Determine the [X, Y] coordinate at the center of the cell enclosing the given text.  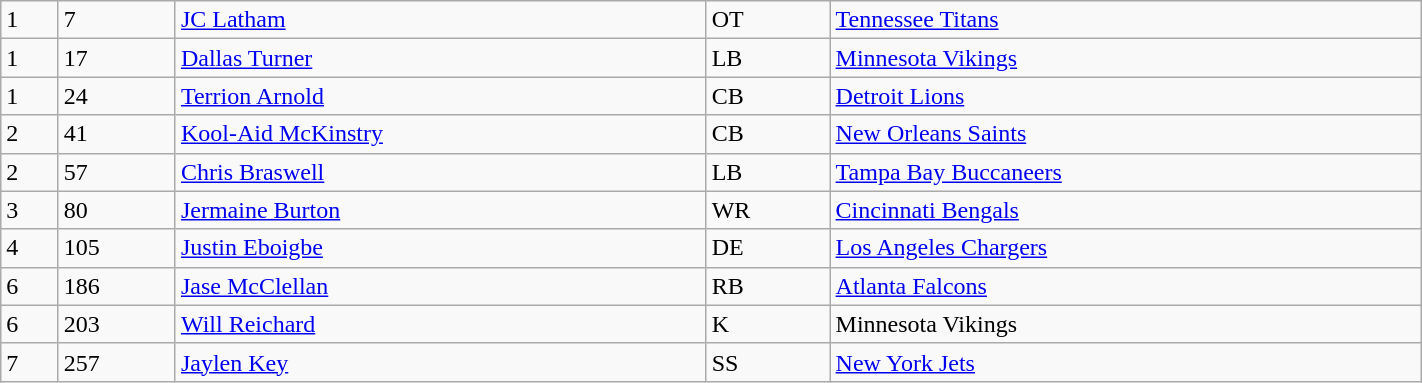
JC Latham [440, 20]
203 [116, 324]
186 [116, 286]
Terrion Arnold [440, 96]
80 [116, 210]
Justin Eboigbe [440, 248]
Kool-Aid McKinstry [440, 134]
24 [116, 96]
New Orleans Saints [1126, 134]
New York Jets [1126, 362]
Chris Braswell [440, 172]
Jermaine Burton [440, 210]
Tampa Bay Buccaneers [1126, 172]
Jaylen Key [440, 362]
Detroit Lions [1126, 96]
Will Reichard [440, 324]
DE [768, 248]
RB [768, 286]
K [768, 324]
Cincinnati Bengals [1126, 210]
257 [116, 362]
Los Angeles Chargers [1126, 248]
OT [768, 20]
SS [768, 362]
105 [116, 248]
WR [768, 210]
Dallas Turner [440, 58]
Atlanta Falcons [1126, 286]
57 [116, 172]
3 [30, 210]
4 [30, 248]
41 [116, 134]
Tennessee Titans [1126, 20]
Jase McClellan [440, 286]
17 [116, 58]
